From the cell containing the given text, extract its center point as (X, Y) coordinate. 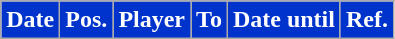
To (210, 20)
Ref. (366, 20)
Date (30, 20)
Player (152, 20)
Date until (284, 20)
Pos. (86, 20)
